Provide the (x, y) coordinate of the cell's center where the given text is located.  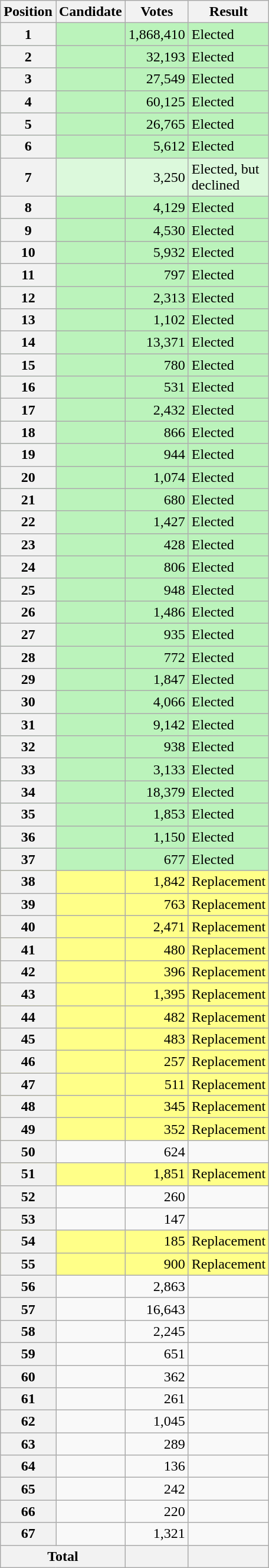
27,549 (157, 79)
780 (157, 365)
Position (28, 12)
5,932 (157, 252)
261 (157, 1399)
44 (28, 1016)
Result (228, 12)
53 (28, 1219)
36 (28, 837)
1,868,410 (157, 34)
680 (157, 500)
1,842 (157, 882)
32,193 (157, 57)
1,851 (157, 1174)
22 (28, 522)
806 (157, 567)
23 (28, 545)
52 (28, 1197)
1,150 (157, 837)
17 (28, 410)
1,395 (157, 994)
57 (28, 1309)
Total (63, 1556)
352 (157, 1129)
Candidate (90, 12)
1,427 (157, 522)
21 (28, 500)
1,847 (157, 680)
24 (28, 567)
3,133 (157, 770)
13 (28, 320)
43 (28, 994)
185 (157, 1241)
944 (157, 455)
396 (157, 972)
1,102 (157, 320)
677 (157, 859)
147 (157, 1219)
54 (28, 1241)
763 (157, 904)
47 (28, 1084)
29 (28, 680)
18 (28, 432)
8 (28, 207)
7 (28, 177)
35 (28, 814)
866 (157, 432)
531 (157, 387)
289 (157, 1444)
42 (28, 972)
58 (28, 1331)
938 (157, 747)
20 (28, 477)
18,379 (157, 792)
1,045 (157, 1422)
4,129 (157, 207)
4,530 (157, 230)
26 (28, 612)
935 (157, 634)
60,125 (157, 102)
482 (157, 1016)
624 (157, 1152)
66 (28, 1511)
13,371 (157, 343)
51 (28, 1174)
362 (157, 1377)
65 (28, 1489)
25 (28, 589)
2,863 (157, 1286)
26,765 (157, 124)
16 (28, 387)
6 (28, 146)
Elected, butdeclined (228, 177)
38 (28, 882)
480 (157, 949)
5 (28, 124)
511 (157, 1084)
37 (28, 859)
9 (28, 230)
34 (28, 792)
41 (28, 949)
3,250 (157, 177)
2,471 (157, 927)
2,313 (157, 297)
428 (157, 545)
10 (28, 252)
32 (28, 747)
11 (28, 275)
19 (28, 455)
30 (28, 702)
56 (28, 1286)
28 (28, 657)
900 (157, 1264)
9,142 (157, 725)
67 (28, 1534)
62 (28, 1422)
772 (157, 657)
50 (28, 1152)
27 (28, 634)
2 (28, 57)
797 (157, 275)
16,643 (157, 1309)
257 (157, 1062)
1,853 (157, 814)
4,066 (157, 702)
260 (157, 1197)
2,245 (157, 1331)
33 (28, 770)
64 (28, 1466)
39 (28, 904)
242 (157, 1489)
220 (157, 1511)
40 (28, 927)
4 (28, 102)
345 (157, 1107)
63 (28, 1444)
48 (28, 1107)
49 (28, 1129)
948 (157, 589)
1,486 (157, 612)
60 (28, 1377)
14 (28, 343)
1 (28, 34)
45 (28, 1039)
1,074 (157, 477)
59 (28, 1354)
61 (28, 1399)
Votes (157, 12)
3 (28, 79)
651 (157, 1354)
5,612 (157, 146)
15 (28, 365)
136 (157, 1466)
55 (28, 1264)
483 (157, 1039)
1,321 (157, 1534)
2,432 (157, 410)
12 (28, 297)
46 (28, 1062)
31 (28, 725)
